Extract the (x, y) coordinate from the center of the cell holding the provided text.  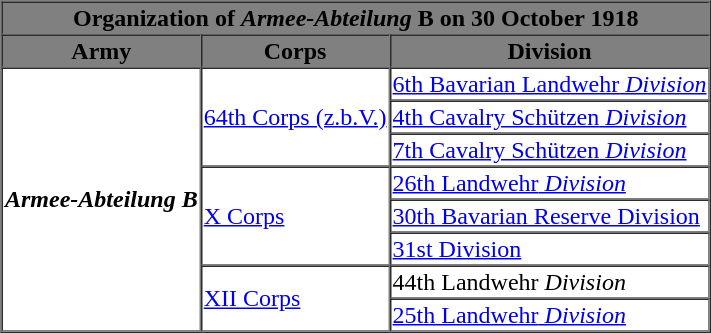
6th Bavarian Landwehr Division (550, 84)
26th Landwehr Division (550, 182)
XII Corps (296, 299)
X Corps (296, 216)
4th Cavalry Schützen Division (550, 116)
Organization of Armee-Abteilung B on 30 October 1918 (356, 18)
Corps (296, 50)
Army (102, 50)
Division (550, 50)
25th Landwehr Division (550, 314)
31st Division (550, 248)
Armee-Abteilung B (102, 200)
64th Corps (z.b.V.) (296, 118)
44th Landwehr Division (550, 282)
7th Cavalry Schützen Division (550, 150)
30th Bavarian Reserve Division (550, 216)
